Return the [x, y] coordinate for the center point of the cell that contains the specified text.  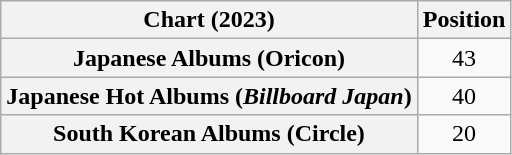
South Korean Albums (Circle) [209, 134]
Chart (2023) [209, 20]
20 [464, 134]
40 [464, 96]
Japanese Albums (Oricon) [209, 58]
43 [464, 58]
Japanese Hot Albums (Billboard Japan) [209, 96]
Position [464, 20]
